Search for the cell housing the specified text and yield its [x, y] center coordinate. 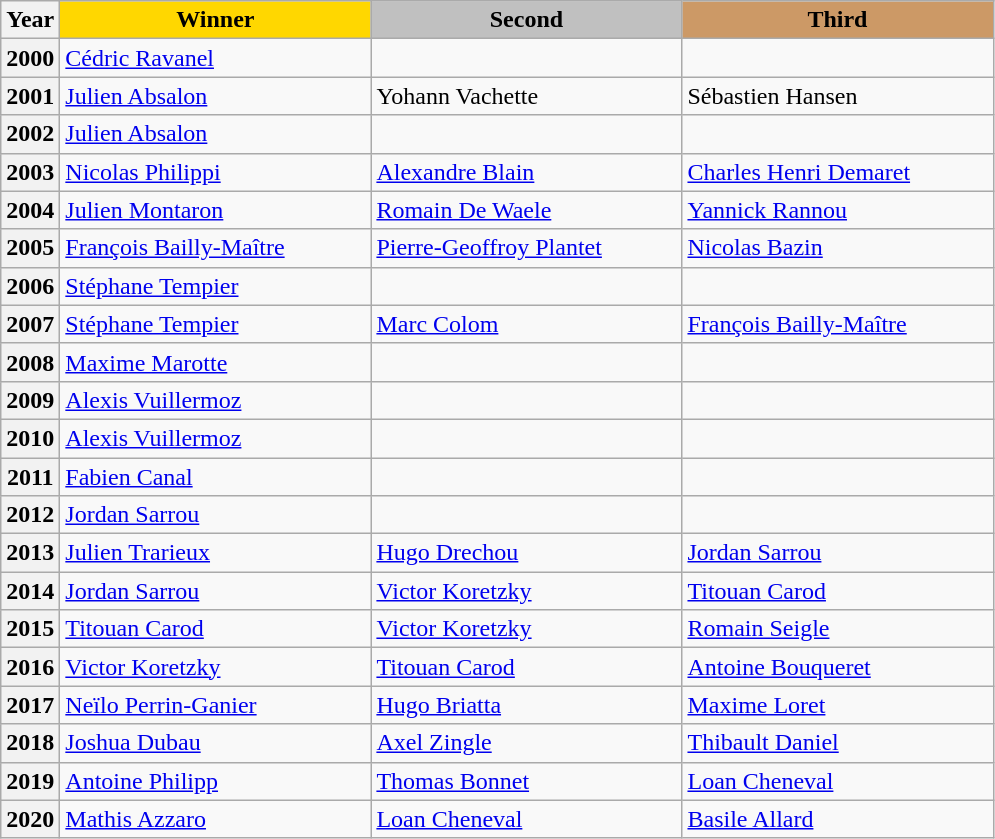
Hugo Drechou [526, 553]
Joshua Dubau [216, 743]
Marc Colom [526, 324]
2016 [30, 667]
Year [30, 20]
Axel Zingle [526, 743]
Third [838, 20]
2013 [30, 553]
Maxime Marotte [216, 362]
Nicolas Bazin [838, 248]
Alexandre Blain [526, 172]
Second [526, 20]
2018 [30, 743]
2002 [30, 134]
2000 [30, 58]
Julien Trarieux [216, 553]
2011 [30, 477]
Maxime Loret [838, 705]
2012 [30, 515]
2017 [30, 705]
Nicolas Philippi [216, 172]
Pierre-Geoffroy Plantet [526, 248]
2010 [30, 438]
2008 [30, 362]
2007 [30, 324]
2005 [30, 248]
Thibault Daniel [838, 743]
Hugo Briatta [526, 705]
Julien Montaron [216, 210]
Antoine Bouqueret [838, 667]
2020 [30, 819]
Mathis Azzaro [216, 819]
Sébastien Hansen [838, 96]
2009 [30, 400]
2014 [30, 591]
Antoine Philipp [216, 781]
2003 [30, 172]
Yohann Vachette [526, 96]
2006 [30, 286]
Romain De Waele [526, 210]
2019 [30, 781]
Cédric Ravanel [216, 58]
Romain Seigle [838, 629]
Neïlo Perrin-Ganier [216, 705]
Yannick Rannou [838, 210]
Winner [216, 20]
2004 [30, 210]
Charles Henri Demaret [838, 172]
2001 [30, 96]
Fabien Canal [216, 477]
2015 [30, 629]
Basile Allard [838, 819]
Thomas Bonnet [526, 781]
